Identify which cell holds the provided text, then report its (x, y) central coordinate. 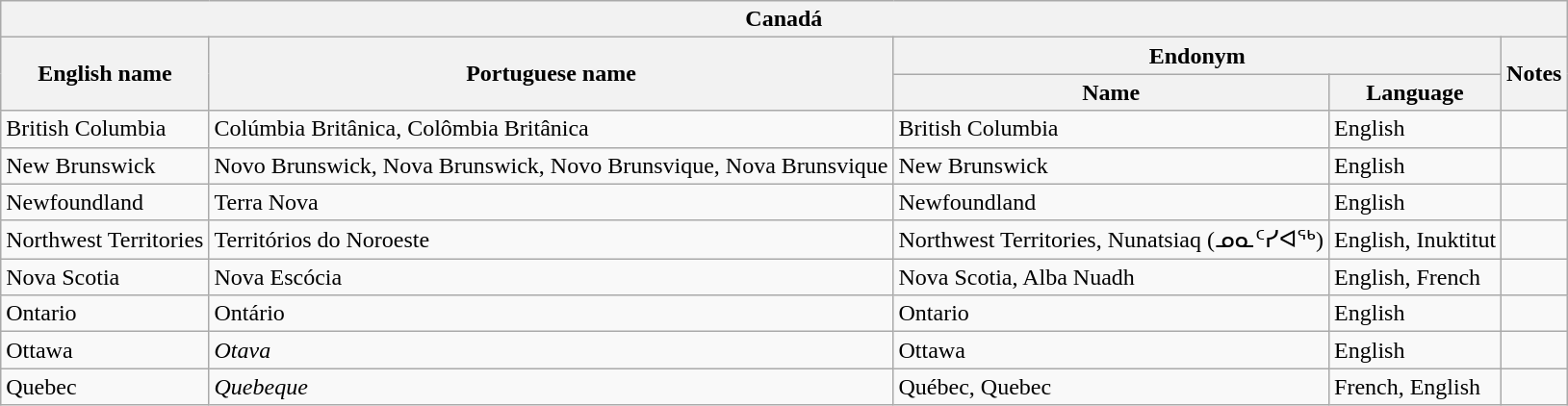
Canadá (784, 19)
French, English (1415, 387)
Ontário (551, 314)
Québec, Quebec (1111, 387)
Northwest Territories, Nunatsiaq (ᓄᓇᑦᓯᐊᖅ) (1111, 240)
Name (1111, 92)
Nova Escócia (551, 277)
Language (1415, 92)
Nova Scotia (105, 277)
English name (105, 74)
Nova Scotia, Alba Nuadh (1111, 277)
Endonym (1197, 56)
Notes (1534, 74)
English, French (1415, 277)
Northwest Territories (105, 240)
Terra Nova (551, 202)
Portuguese name (551, 74)
Quebeque (551, 387)
Colúmbia Britânica, Colômbia Britânica (551, 129)
Otava (551, 350)
Quebec (105, 387)
Territórios do Noroeste (551, 240)
English, Inuktitut (1415, 240)
Novo Brunswick, Nova Brunswick, Novo Brunsvique, Nova Brunsvique (551, 165)
